Extract the (x, y) coordinate from the center of the cell holding the provided text.  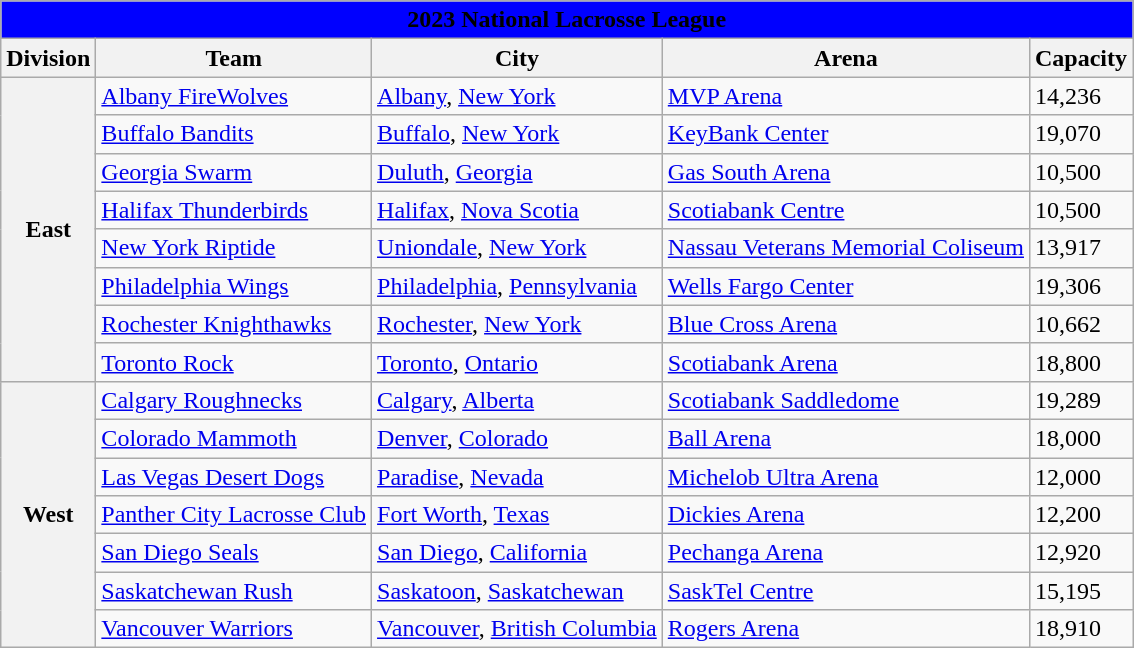
KeyBank Center (846, 134)
12,200 (1080, 515)
Paradise, Nevada (518, 477)
12,920 (1080, 553)
San Diego Seals (234, 553)
Rochester Knighthawks (234, 324)
Pechanga Arena (846, 553)
Denver, Colorado (518, 438)
Rogers Arena (846, 629)
14,236 (1080, 96)
Colorado Mammoth (234, 438)
19,306 (1080, 286)
MVP Arena (846, 96)
Albany FireWolves (234, 96)
Fort Worth, Texas (518, 515)
Wells Fargo Center (846, 286)
Panther City Lacrosse Club (234, 515)
Philadelphia, Pennsylvania (518, 286)
Saskatoon, Saskatchewan (518, 591)
15,195 (1080, 591)
10,662 (1080, 324)
2023 National Lacrosse League (567, 20)
Halifax, Nova Scotia (518, 210)
Philadelphia Wings (234, 286)
Las Vegas Desert Dogs (234, 477)
Dickies Arena (846, 515)
Toronto Rock (234, 362)
Albany, New York (518, 96)
Duluth, Georgia (518, 172)
SaskTel Centre (846, 591)
18,910 (1080, 629)
Vancouver, British Columbia (518, 629)
West (48, 514)
Buffalo, New York (518, 134)
Capacity (1080, 58)
Team (234, 58)
Blue Cross Arena (846, 324)
Nassau Veterans Memorial Coliseum (846, 248)
Buffalo Bandits (234, 134)
Halifax Thunderbirds (234, 210)
Rochester, New York (518, 324)
Scotiabank Saddledome (846, 400)
12,000 (1080, 477)
New York Riptide (234, 248)
18,000 (1080, 438)
Saskatchewan Rush (234, 591)
Uniondale, New York (518, 248)
Scotiabank Centre (846, 210)
Toronto, Ontario (518, 362)
Vancouver Warriors (234, 629)
Michelob Ultra Arena (846, 477)
Arena (846, 58)
18,800 (1080, 362)
Ball Arena (846, 438)
San Diego, California (518, 553)
Calgary, Alberta (518, 400)
Georgia Swarm (234, 172)
City (518, 58)
Gas South Arena (846, 172)
Scotiabank Arena (846, 362)
13,917 (1080, 248)
Division (48, 58)
East (48, 229)
19,070 (1080, 134)
19,289 (1080, 400)
Calgary Roughnecks (234, 400)
